Locate the cell with the specified text and output its [X, Y] center coordinate. 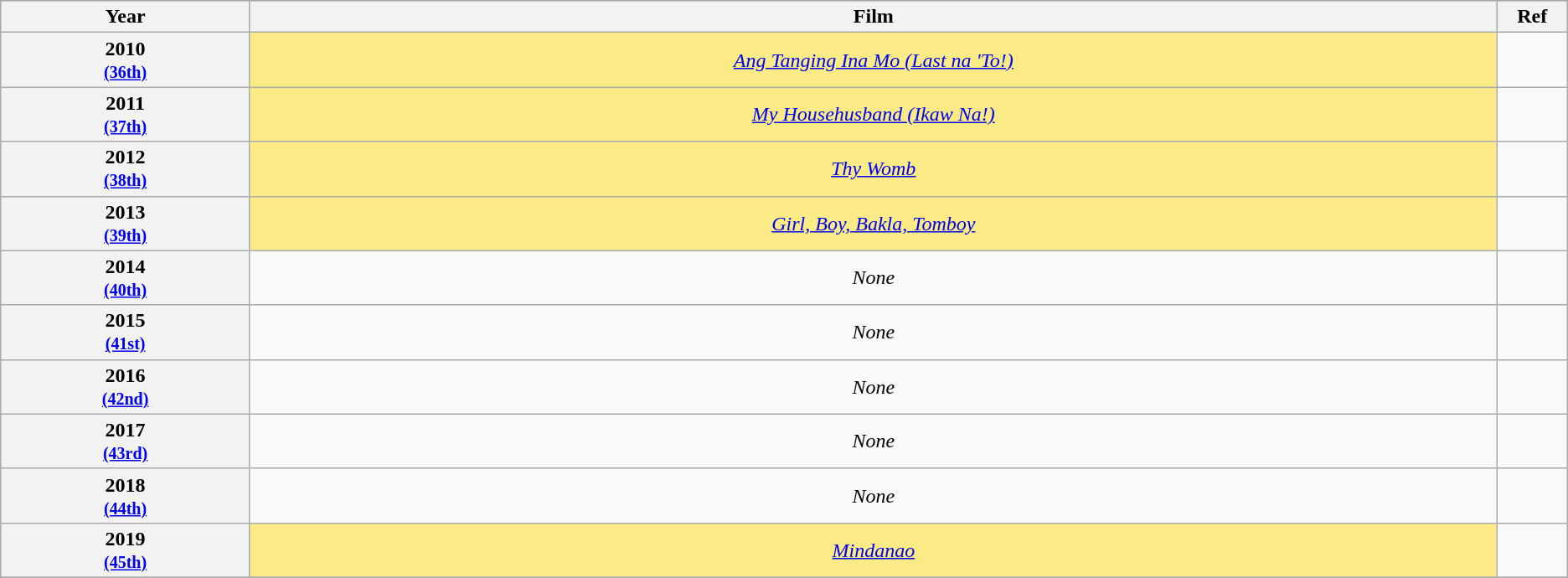
Film [873, 17]
My Househusband (Ikaw Na!) [873, 114]
2012 (38th) [126, 169]
Year [126, 17]
2017 (43rd) [126, 441]
2011 (37th) [126, 114]
Ang Tanging Ina Mo (Last na 'To!) [873, 60]
2016 (42nd) [126, 387]
2018 (44th) [126, 496]
2010 (36th) [126, 60]
2019 (45th) [126, 550]
2013 (39th) [126, 223]
Ref [1532, 17]
Thy Womb [873, 169]
Girl, Boy, Bakla, Tomboy [873, 223]
2014 (40th) [126, 278]
Mindanao [873, 550]
2015 (41st) [126, 332]
